Identify which cell holds the provided text, then report its (X, Y) central coordinate. 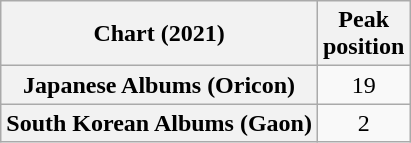
Peakposition (363, 34)
Japanese Albums (Oricon) (160, 85)
2 (363, 123)
Chart (2021) (160, 34)
South Korean Albums (Gaon) (160, 123)
19 (363, 85)
